Extract the (x, y) coordinate from the center of the cell holding the provided text.  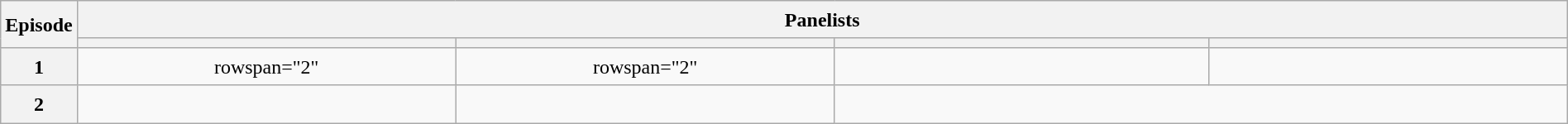
Panelists (822, 20)
2 (39, 104)
Episode (39, 25)
1 (39, 66)
